Locate the cell with the specified text and output its [x, y] center coordinate. 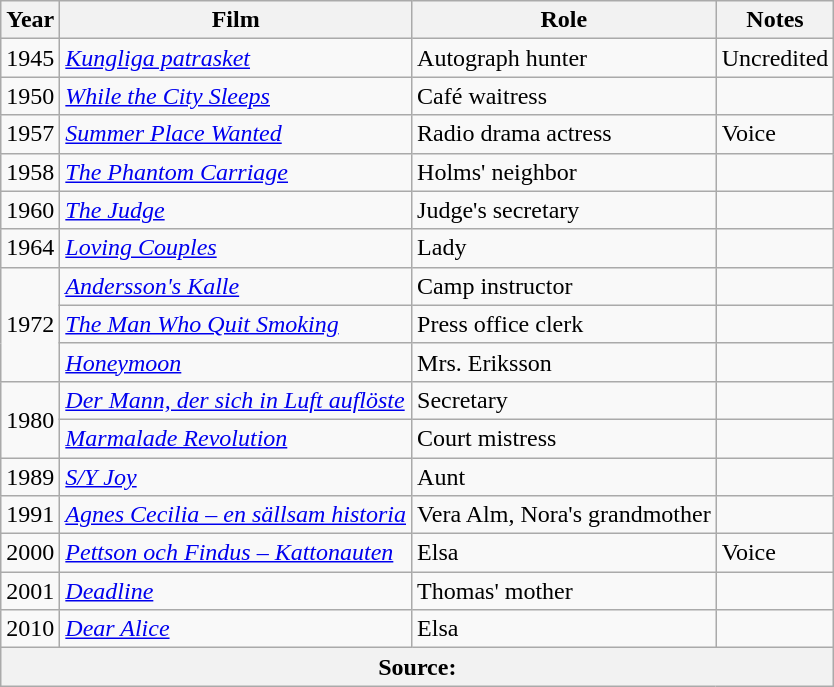
Mrs. Eriksson [564, 362]
Café waitress [564, 96]
1945 [30, 58]
1958 [30, 172]
1980 [30, 419]
Marmalade Revolution [236, 438]
Andersson's Kalle [236, 286]
Pettson och Findus – Kattonauten [236, 553]
The Judge [236, 210]
Camp instructor [564, 286]
Role [564, 20]
The Phantom Carriage [236, 172]
Holms' neighbor [564, 172]
1991 [30, 515]
Lady [564, 248]
2000 [30, 553]
1957 [30, 134]
Honeymoon [236, 362]
Film [236, 20]
Source: [418, 667]
Thomas' mother [564, 591]
1950 [30, 96]
Judge's secretary [564, 210]
Uncredited [775, 58]
Notes [775, 20]
While the City Sleeps [236, 96]
Court mistress [564, 438]
1960 [30, 210]
2010 [30, 629]
Deadline [236, 591]
Agnes Cecilia – en sällsam historia [236, 515]
Kungliga patrasket [236, 58]
1972 [30, 324]
Press office clerk [564, 324]
1989 [30, 477]
Aunt [564, 477]
Secretary [564, 400]
Year [30, 20]
Radio drama actress [564, 134]
Vera Alm, Nora's grandmother [564, 515]
Loving Couples [236, 248]
2001 [30, 591]
Autograph hunter [564, 58]
S/Y Joy [236, 477]
Dear Alice [236, 629]
Der Mann, der sich in Luft auflöste [236, 400]
The Man Who Quit Smoking [236, 324]
1964 [30, 248]
Summer Place Wanted [236, 134]
